Identify which cell holds the provided text, then report its [x, y] central coordinate. 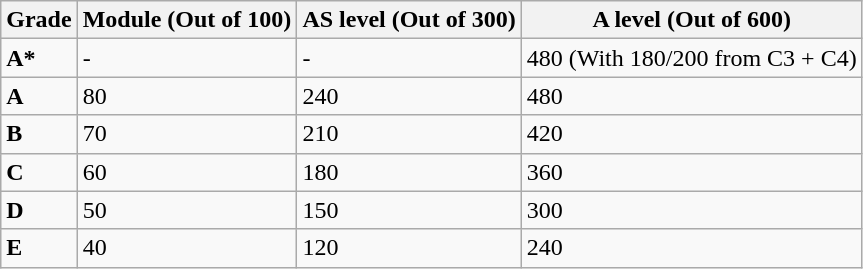
A level (Out of 600) [692, 20]
50 [187, 210]
420 [692, 134]
300 [692, 210]
E [39, 248]
Module (Out of 100) [187, 20]
150 [409, 210]
Grade [39, 20]
40 [187, 248]
80 [187, 96]
B [39, 134]
480 (With 180/200 from C3 + C4) [692, 58]
C [39, 172]
A [39, 96]
60 [187, 172]
210 [409, 134]
A* [39, 58]
AS level (Out of 300) [409, 20]
D [39, 210]
360 [692, 172]
70 [187, 134]
120 [409, 248]
480 [692, 96]
180 [409, 172]
